Search for the cell housing the specified text and yield its (x, y) center coordinate. 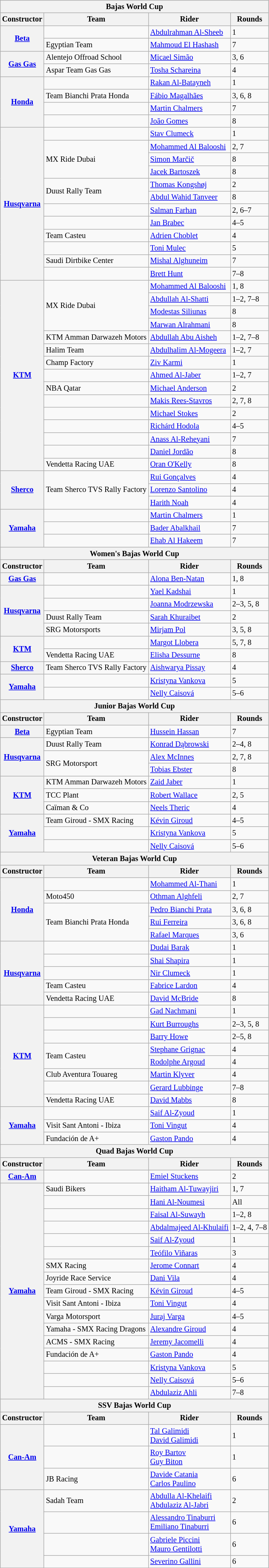
Shai Shapira (189, 960)
2–4, 8 (250, 744)
Rodolphe Argoud (189, 1062)
Thomas Kongshøj (189, 185)
Joyride Race Service (96, 1278)
2–5, 8 (250, 1036)
Sadah Team (96, 1501)
Quad Bajas World Cup (134, 1151)
Neels Theric (189, 808)
NBA Qatar (96, 388)
Abdulrahman Al-Sheeb (189, 32)
Adrien Choblet (189, 235)
David McBride (189, 999)
Junior Bajas World Cup (134, 706)
Sarah Khuraibet (189, 617)
Martin Klyver (189, 1075)
Hani Al-Noumesi (189, 1202)
Daniel Jordão (189, 452)
Saudi Bikers (96, 1189)
Rafael Marques (189, 935)
Alex McInnes (189, 757)
Fabrice Lardon (189, 986)
Jeremy Jacomelli (189, 1342)
Robert Wallace (189, 795)
Joanna Modrzewska (189, 604)
Davide Catania Carlos Paulino (189, 1479)
SRG Motorsports (96, 630)
Pedro Bianchi Prata (189, 909)
Abdullah Abu Aisheh (189, 337)
Fábio Magalhães (189, 96)
Stephane Grignac (189, 1049)
Michael Stokes (189, 413)
Salman Farhan (189, 210)
1–2, 8 (250, 1215)
Modestas Siliunas (189, 312)
3, 5, 8 (250, 630)
Abdulla Al-Khelaifi Abdulaziz Al-Jabri (189, 1501)
Teófilo Viñaras (189, 1253)
Dudai Barak (189, 948)
Elisha Dessurne (189, 655)
Women's Bajas World Cup (134, 554)
Caïman & Co (96, 808)
Michael Anderson (189, 388)
Rui Ferreira (189, 922)
Harith Noah (189, 503)
Hussein Hassan (189, 731)
Stav Clumeck (189, 134)
Abdullah Al-Shatti (189, 299)
Ziv Karmi (189, 363)
Ahmed Al-Jaber (189, 375)
3 (250, 1253)
1–2, 4, 7–8 (250, 1227)
Alexandre Giroud (189, 1329)
Brett Hunt (189, 274)
All (250, 1202)
Oran O'Kelly (189, 464)
Micael Simão (189, 57)
Dani Vila (189, 1278)
Tosha Schareina (189, 70)
Gerard Lubbinge (189, 1087)
Othman Alghfeli (189, 897)
Aishwarya Pissay (189, 668)
Abdul Wahid Tanveer (189, 197)
Haitham Al-Tuwayjiri (189, 1189)
SMX Racing (96, 1265)
Jan Brabec (189, 223)
SRG Motorsport (96, 763)
João Gomes (189, 121)
Moto450 (96, 897)
Mahmoud El Hashash (189, 45)
Veteran Bajas World Cup (134, 858)
Jacek Bartoszek (189, 172)
Marwan Alrahmani (189, 325)
Kurt Burroughs (189, 1024)
Alentejo Offroad School (96, 57)
Yamaha - SMX Racing Dragons (96, 1329)
SSV Bajas World Cup (134, 1406)
Simon Marčič (189, 159)
Toni Mulec (189, 248)
5, 7, 8 (250, 642)
2, 5 (250, 795)
Anass Al-Reheyani (189, 439)
Lorenzo Santolino (189, 490)
Bajas World Cup (134, 6)
Abdulaziz Ahli (189, 1393)
Severino Gallini (189, 1562)
Bader Abalkhail (189, 528)
Varga Motorsport (96, 1316)
Yael Kadshai (189, 592)
Saudi Dirtbike Center (96, 261)
David Mabbs (189, 1100)
Alessandro Tinaburri Emiliano Tinaburri (189, 1522)
Club Aventura Touareg (96, 1075)
Tal Galimidi David Galimidi (189, 1435)
Konrad Dąbrowski (189, 744)
Abdulhalim Al-Mogeera (189, 350)
Aspar Team Gas Gas (96, 70)
ACMS - SMX Racing (96, 1342)
Barry Howe (189, 1036)
Nir Clumeck (189, 973)
Richárd Hodola (189, 426)
Rui Gonçalves (189, 477)
Makis Rees-Stavros (189, 401)
Tobias Ebster (189, 770)
1, 7 (250, 1189)
2, 6–7 (250, 210)
Rakan Al-Batayneh (189, 83)
Zaid Jaber (189, 782)
Mohammed Al-Thani (189, 884)
Mishal Alghuneim (189, 261)
Margot Llobera (189, 642)
Jerome Connart (189, 1265)
Mirjam Pol (189, 630)
Faisal Al-Suwayh (189, 1215)
Gad Nachmani (189, 1011)
Alona Ben-Natan (189, 579)
Champ Factory (96, 363)
Emiel Stuckens (189, 1177)
Ehab Al Hakeem (189, 541)
Gabriele Piccini Mauro Gentilotti (189, 1544)
JB Racing (96, 1479)
Juraj Varga (189, 1316)
Abdalmajeed Al-Khulaifi (189, 1227)
Halim Team (96, 350)
TCC Plant (96, 795)
Roy Bartov Guy Biton (189, 1457)
